Detect which cell encompasses the target text, then output its (X, Y) center coordinate. 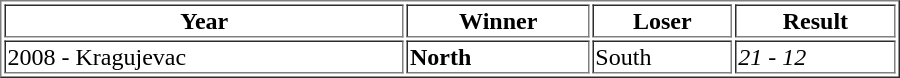
Winner (498, 20)
Loser (662, 20)
2008 - Kragujevac (204, 56)
Result (815, 20)
Year (204, 20)
21 - 12 (815, 56)
South (662, 56)
North (498, 56)
